For the text-containing cell, return its midpoint in (X, Y) coordinate format. 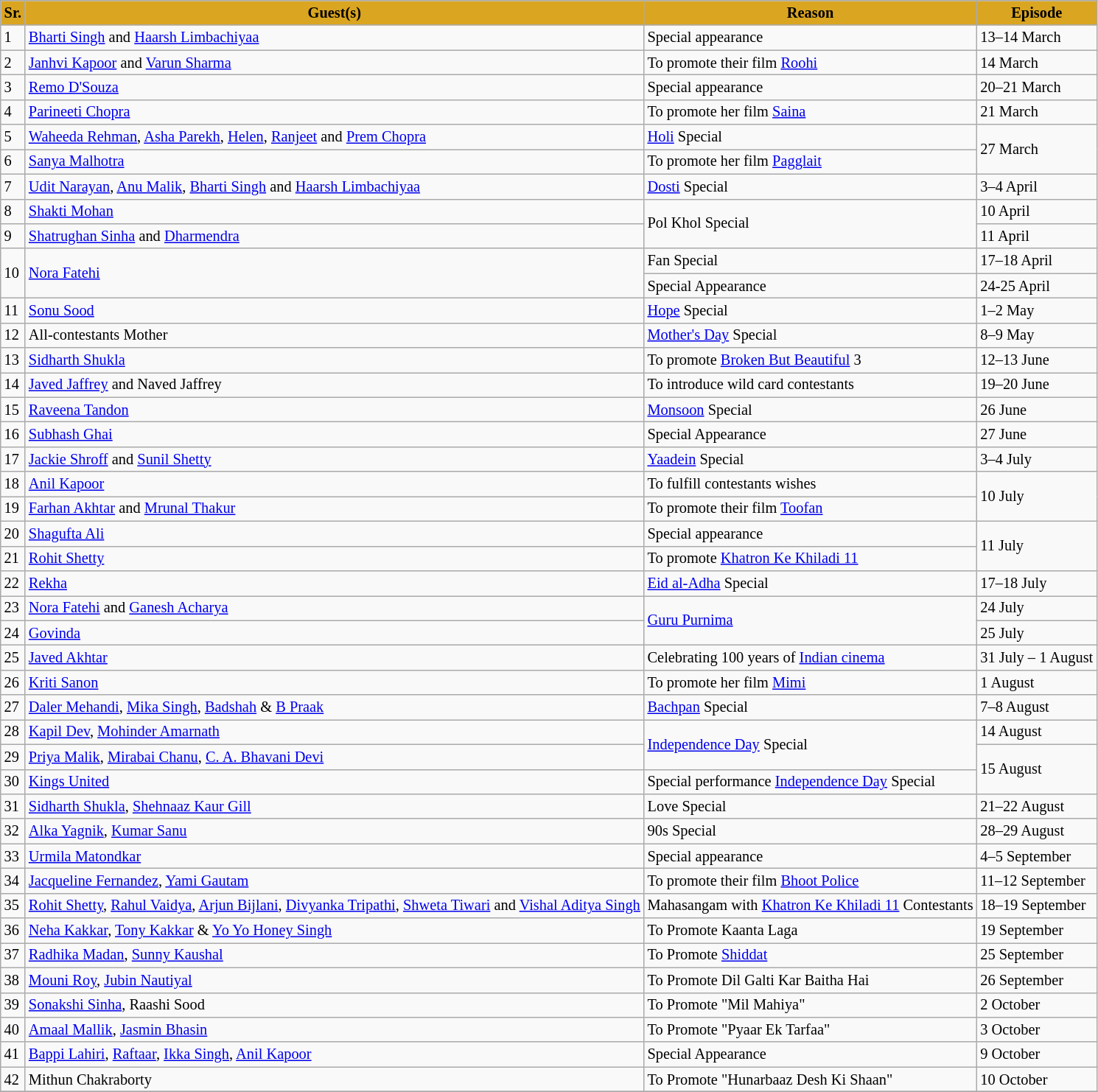
To Promote "Pyaar Ek Tarfaa" (811, 1029)
10 July (1036, 497)
Sidharth Shukla, Shehnaaz Kaur Gill (335, 806)
Udit Narayan, Anu Malik, Bharti Singh and Haarsh Limbachiyaa (335, 186)
8–9 May (1036, 335)
8 (13, 211)
Amaal Mallik, Jasmin Bhasin (335, 1029)
To Promote Kaanta Laga (811, 931)
Waheeda Rehman, Asha Parekh, Helen, Ranjeet and Prem Chopra (335, 137)
90s Special (811, 831)
42 (13, 1079)
14 (13, 385)
12 (13, 335)
30 (13, 782)
Shagufta Ali (335, 533)
28–29 August (1036, 831)
To Promote "Hunarbaaz Desh Ki Shaan" (811, 1079)
Bachpan Special (811, 707)
32 (13, 831)
39 (13, 1005)
Mother's Day Special (811, 335)
To promote her film Pagglait (811, 161)
10 April (1036, 211)
Urmila Matondkar (335, 856)
Shatrughan Sinha and Dharmendra (335, 236)
Yaadein Special (811, 459)
To promote their film Toofan (811, 508)
7–8 August (1036, 707)
17 (13, 459)
Kings United (335, 782)
1–2 May (1036, 310)
Sr. (13, 13)
Daler Mehandi, Mika Singh, Badshah & B Praak (335, 707)
Rekha (335, 583)
Mithun Chakraborty (335, 1079)
Bappi Lahiri, Raftaar, Ikka Singh, Anil Kapoor (335, 1054)
15 (13, 410)
Mahasangam with Khatron Ke Khiladi 11 Contestants (811, 906)
To Promote "Mil Mahiya" (811, 1005)
2 (13, 63)
10 (13, 273)
Kriti Sanon (335, 682)
Kapil Dev, Mohinder Amarnath (335, 732)
16 (13, 434)
35 (13, 906)
27 June (1036, 434)
Subhash Ghai (335, 434)
24 (13, 633)
34 (13, 881)
To promote their film Bhoot Police (811, 881)
19 (13, 508)
Sanya Malhotra (335, 161)
Priya Malik, Mirabai Chanu, C. A. Bhavani Devi (335, 757)
29 (13, 757)
Dosti Special (811, 186)
21 March (1036, 112)
14 August (1036, 732)
Alka Yagnik, Kumar Sanu (335, 831)
Parineeti Chopra (335, 112)
14 March (1036, 63)
Nora Fatehi (335, 273)
11 April (1036, 236)
12–13 June (1036, 360)
Guru Purnima (811, 620)
Farhan Akhtar and Mrunal Thakur (335, 508)
11 July (1036, 545)
To promote Khatron Ke Khiladi 11 (811, 559)
Sonu Sood (335, 310)
18 (13, 484)
Special performance Independence Day Special (811, 782)
25 (13, 657)
25 July (1036, 633)
15 August (1036, 769)
To promote their film Roohi (811, 63)
To Promote Dil Galti Kar Baitha Hai (811, 980)
7 (13, 186)
Javed Akhtar (335, 657)
Neha Kakkar, Tony Kakkar & Yo Yo Honey Singh (335, 931)
Rohit Shetty (335, 559)
9 (13, 236)
20–21 March (1036, 87)
33 (13, 856)
20 (13, 533)
27 (13, 707)
26 June (1036, 410)
Hope Special (811, 310)
19–20 June (1036, 385)
Jacqueline Fernandez, Yami Gautam (335, 881)
3 (13, 87)
Radhika Madan, Sunny Kaushal (335, 955)
25 September (1036, 955)
37 (13, 955)
To introduce wild card contestants (811, 385)
To promote Broken But Beautiful 3 (811, 360)
Pol Khol Special (811, 224)
13–14 March (1036, 38)
23 (13, 608)
27 March (1036, 149)
3–4 April (1036, 186)
13 (13, 360)
Anil Kapoor (335, 484)
Fan Special (811, 261)
Rohit Shetty, Rahul Vaidya, Arjun Bijlani, Divyanka Tripathi, Shweta Tiwari and Vishal Aditya Singh (335, 906)
Reason (811, 13)
21 (13, 559)
Guest(s) (335, 13)
Episode (1036, 13)
5 (13, 137)
41 (13, 1054)
3–4 July (1036, 459)
Raveena Tandon (335, 410)
Govinda (335, 633)
21–22 August (1036, 806)
Love Special (811, 806)
26 September (1036, 980)
36 (13, 931)
17–18 July (1036, 583)
Eid al-Adha Special (811, 583)
Monsoon Special (811, 410)
17–18 April (1036, 261)
19 September (1036, 931)
Remo D'Souza (335, 87)
Jackie Shroff and Sunil Shetty (335, 459)
31 (13, 806)
31 July – 1 August (1036, 657)
24 July (1036, 608)
4–5 September (1036, 856)
10 October (1036, 1079)
11–12 September (1036, 881)
1 (13, 38)
Celebrating 100 years of Indian cinema (811, 657)
2 October (1036, 1005)
To fulfill contestants wishes (811, 484)
6 (13, 161)
Janhvi Kapoor and Varun Sharma (335, 63)
24-25 April (1036, 286)
Javed Jaffrey and Naved Jaffrey (335, 385)
40 (13, 1029)
To promote her film Saina (811, 112)
Bharti Singh and Haarsh Limbachiyaa (335, 38)
Sonakshi Sinha, Raashi Sood (335, 1005)
To promote her film Mimi (811, 682)
Sidharth Shukla (335, 360)
Holi Special (811, 137)
26 (13, 682)
Nora Fatehi and Ganesh Acharya (335, 608)
3 October (1036, 1029)
4 (13, 112)
To Promote Shiddat (811, 955)
9 October (1036, 1054)
Mouni Roy, Jubin Nautiyal (335, 980)
Independence Day Special (811, 744)
1 August (1036, 682)
28 (13, 732)
Shakti Mohan (335, 211)
11 (13, 310)
All-contestants Mother (335, 335)
22 (13, 583)
18–19 September (1036, 906)
38 (13, 980)
